Return the [x, y] coordinate for the center point of the cell that contains the specified text.  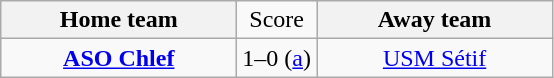
USM Sétif [435, 58]
1–0 (a) [277, 58]
ASO Chlef [119, 58]
Home team [119, 20]
Away team [435, 20]
Score [277, 20]
